Output the [X, Y] coordinate of the center of the cell containing the given text.  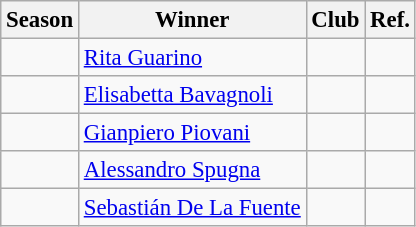
Alessandro Spugna [192, 170]
Season [40, 20]
Rita Guarino [192, 58]
Winner [192, 20]
Club [336, 20]
Ref. [390, 20]
Gianpiero Piovani [192, 133]
Elisabetta Bavagnoli [192, 95]
Sebastián De La Fuente [192, 208]
